Locate the cell with the specified text and output its (X, Y) center coordinate. 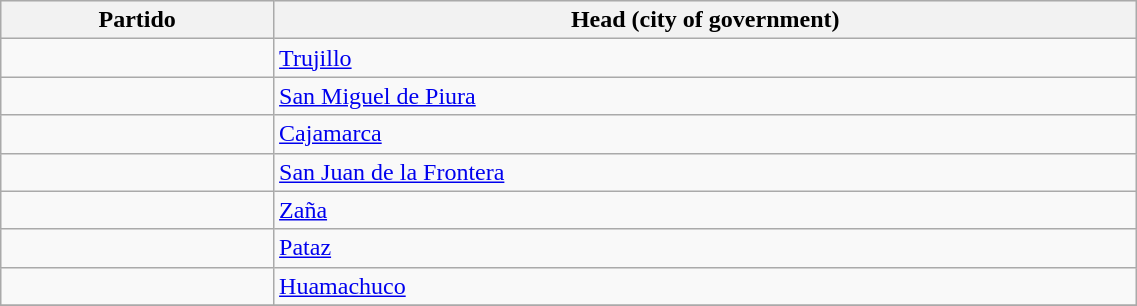
Head (city of government) (706, 20)
Pataz (706, 248)
Huamachuco (706, 286)
Cajamarca (706, 134)
San Miguel de Piura (706, 96)
San Juan de la Frontera (706, 172)
Partido (138, 20)
Trujillo (706, 58)
Zaña (706, 210)
